Determine the (X, Y) coordinate at the center of the cell enclosing the given text.  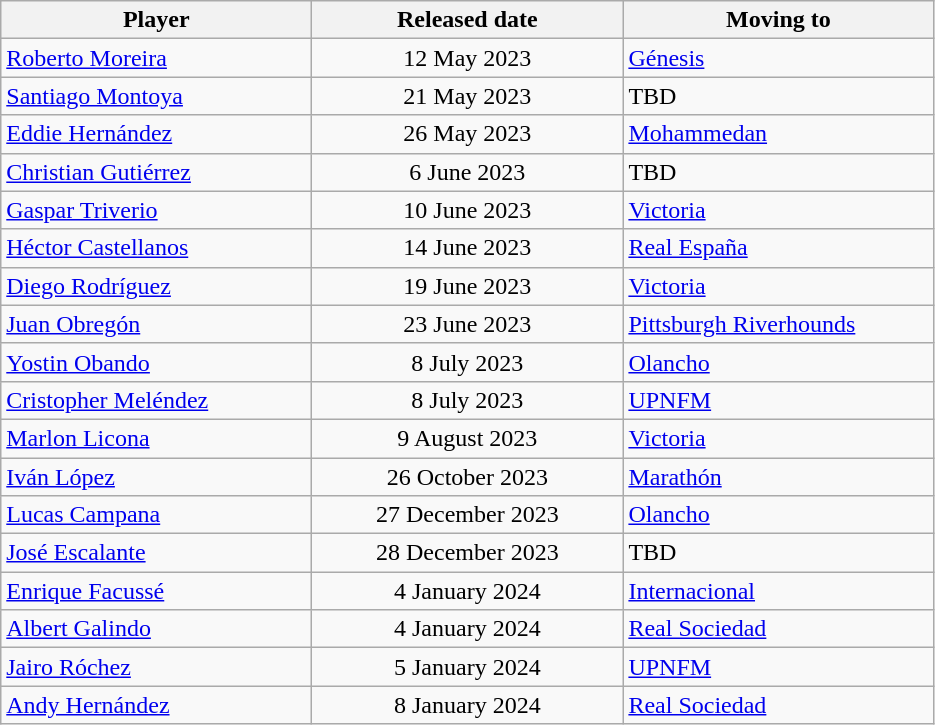
9 August 2023 (468, 438)
Diego Rodríguez (156, 286)
Marathón (778, 477)
14 June 2023 (468, 248)
Cristopher Meléndez (156, 400)
Marlon Licona (156, 438)
Enrique Facussé (156, 591)
8 January 2024 (468, 705)
12 May 2023 (468, 58)
27 December 2023 (468, 515)
21 May 2023 (468, 96)
Santiago Montoya (156, 96)
Moving to (778, 20)
José Escalante (156, 553)
26 May 2023 (468, 134)
Internacional (778, 591)
Albert Galindo (156, 629)
Gaspar Triverio (156, 210)
Mohammedan (778, 134)
28 December 2023 (468, 553)
19 June 2023 (468, 286)
Christian Gutiérrez (156, 172)
10 June 2023 (468, 210)
5 January 2024 (468, 667)
Pittsburgh Riverhounds (778, 324)
Real España (778, 248)
Jairo Róchez (156, 667)
6 June 2023 (468, 172)
Génesis (778, 58)
Iván López (156, 477)
Released date (468, 20)
Juan Obregón (156, 324)
Eddie Hernández (156, 134)
Andy Hernández (156, 705)
23 June 2023 (468, 324)
Lucas Campana (156, 515)
Yostin Obando (156, 362)
Héctor Castellanos (156, 248)
26 October 2023 (468, 477)
Roberto Moreira (156, 58)
Player (156, 20)
